Pinpoint the cell where the given text exists, returning its [x, y] midpoint coordinate. 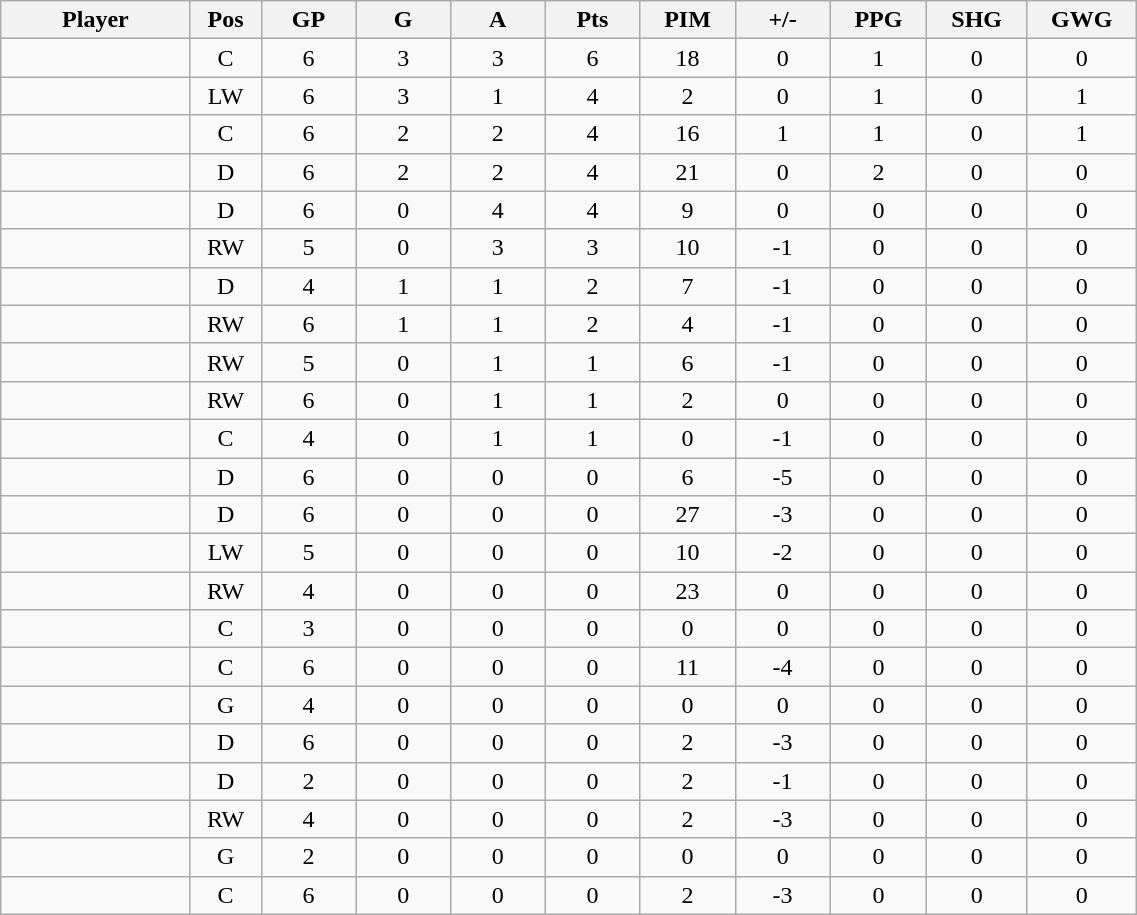
27 [688, 515]
11 [688, 667]
18 [688, 58]
-2 [782, 553]
PIM [688, 20]
-4 [782, 667]
16 [688, 134]
A [498, 20]
+/- [782, 20]
Pos [226, 20]
GP [308, 20]
-5 [782, 477]
Player [96, 20]
9 [688, 210]
GWG [1081, 20]
SHG [977, 20]
21 [688, 172]
Pts [592, 20]
PPG [878, 20]
7 [688, 286]
23 [688, 591]
